Locate the cell with the specified text and output its [x, y] center coordinate. 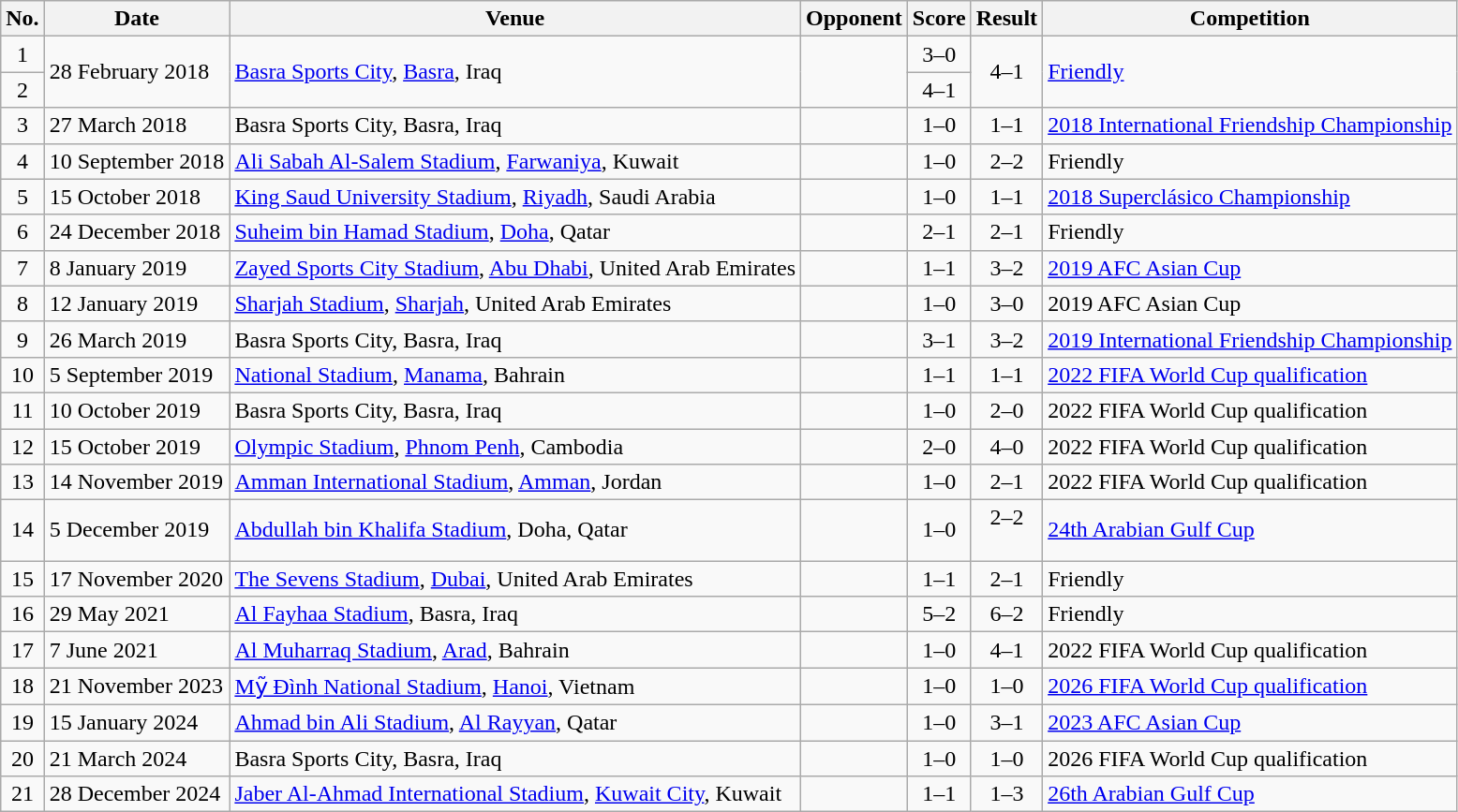
Zayed Sports City Stadium, Abu Dhabi, United Arab Emirates [515, 268]
16 [22, 614]
6–2 [1006, 614]
10 September 2018 [137, 161]
Olympic Stadium, Phnom Penh, Cambodia [515, 447]
21 [22, 794]
15 [22, 579]
Date [137, 19]
2023 AFC Asian Cup [1250, 722]
Result [1006, 19]
Ahmad bin Ali Stadium, Al Rayyan, Qatar [515, 722]
15 October 2018 [137, 197]
11 [22, 410]
5 September 2019 [137, 375]
4–0 [1006, 447]
9 [22, 339]
14 November 2019 [137, 482]
7 June 2021 [137, 650]
14 [22, 530]
Amman International Stadium, Amman, Jordan [515, 482]
Score [939, 19]
2018 International Friendship Championship [1250, 125]
6 [22, 232]
28 February 2018 [137, 72]
15 October 2019 [137, 447]
Al Fayhaa Stadium, Basra, Iraq [515, 614]
28 December 2024 [137, 794]
15 January 2024 [137, 722]
29 May 2021 [137, 614]
20 [22, 758]
21 March 2024 [137, 758]
2 [22, 90]
1–3 [1006, 794]
Suheim bin Hamad Stadium, Doha, Qatar [515, 232]
10 [22, 375]
2018 Superclásico Championship [1250, 197]
Sharjah Stadium, Sharjah, United Arab Emirates [515, 303]
5 [22, 197]
No. [22, 19]
8 [22, 303]
Competition [1250, 19]
26th Arabian Gulf Cup [1250, 794]
24 December 2018 [137, 232]
Jaber Al-Ahmad International Stadium, Kuwait City, Kuwait [515, 794]
17 November 2020 [137, 579]
King Saud University Stadium, Riyadh, Saudi Arabia [515, 197]
26 March 2019 [137, 339]
27 March 2018 [137, 125]
The Sevens Stadium, Dubai, United Arab Emirates [515, 579]
Mỹ Đình National Stadium, Hanoi, Vietnam [515, 687]
Abdullah bin Khalifa Stadium, Doha, Qatar [515, 530]
National Stadium, Manama, Bahrain [515, 375]
17 [22, 650]
13 [22, 482]
12 [22, 447]
7 [22, 268]
21 November 2023 [137, 687]
4 [22, 161]
2019 International Friendship Championship [1250, 339]
19 [22, 722]
8 January 2019 [137, 268]
Al Muharraq Stadium, Arad, Bahrain [515, 650]
5 December 2019 [137, 530]
Ali Sabah Al-Salem Stadium, Farwaniya, Kuwait [515, 161]
5–2 [939, 614]
3 [22, 125]
24th Arabian Gulf Cup [1250, 530]
10 October 2019 [137, 410]
18 [22, 687]
Venue [515, 19]
12 January 2019 [137, 303]
1 [22, 54]
Opponent [855, 19]
